Scan for the cell matching the given text and deliver its (x, y) coordinate at center. 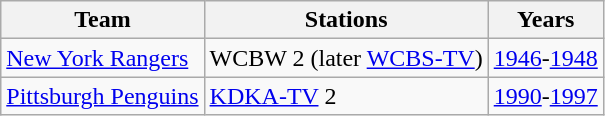
KDKA-TV 2 (346, 96)
Stations (346, 20)
1990-1997 (546, 96)
Team (102, 20)
Pittsburgh Penguins (102, 96)
WCBW 2 (later WCBS-TV) (346, 58)
1946-1948 (546, 58)
Years (546, 20)
New York Rangers (102, 58)
